From the cell containing the given text, extract its center point as (X, Y) coordinate. 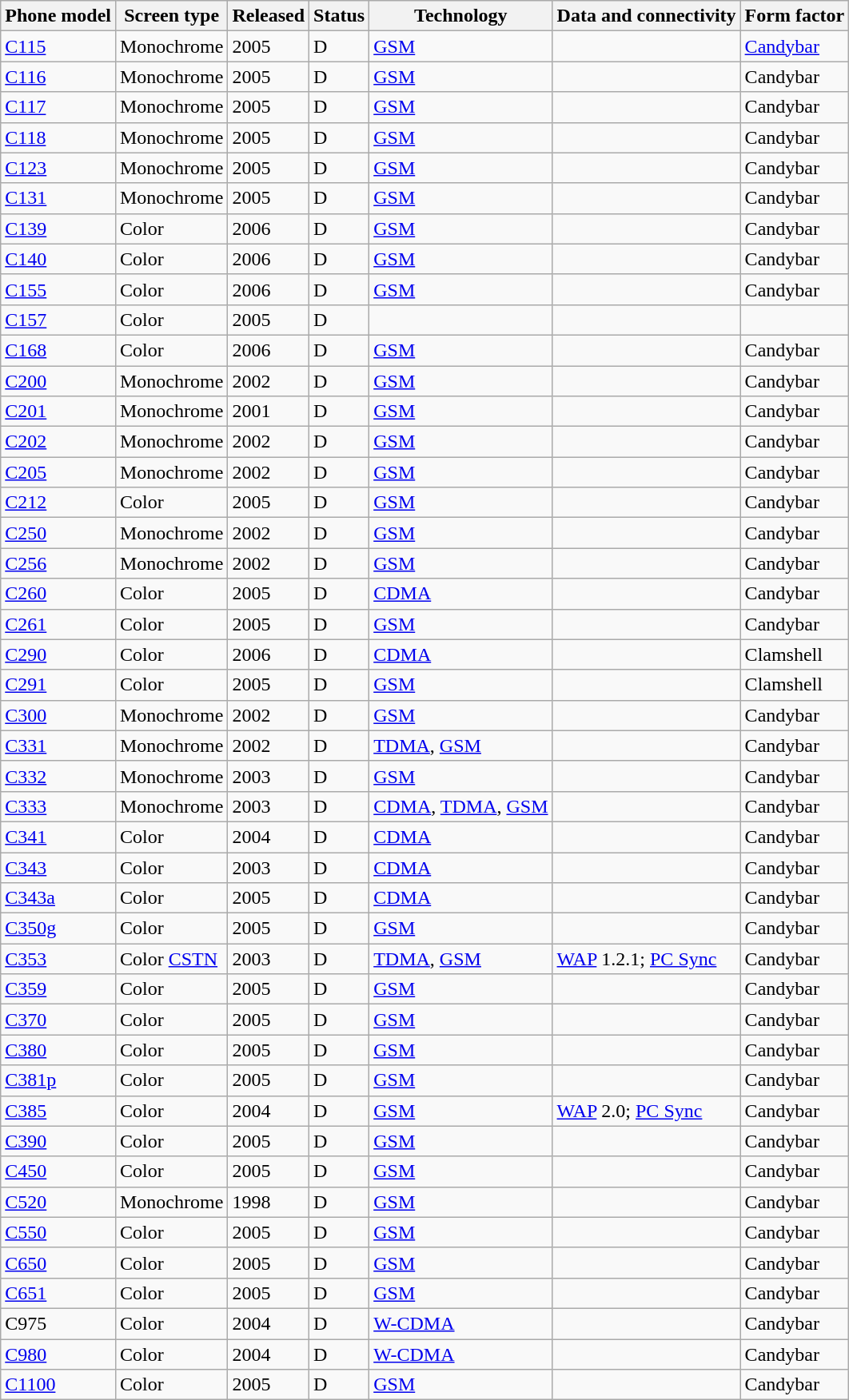
C131 (58, 198)
C117 (58, 107)
WAP 2.0; PC Sync (646, 1111)
Phone model (58, 16)
C300 (58, 715)
C343 (58, 867)
C975 (58, 1323)
C115 (58, 46)
C200 (58, 381)
C201 (58, 412)
C1100 (58, 1385)
C157 (58, 320)
C450 (58, 1171)
C332 (58, 776)
C350g (58, 929)
C155 (58, 289)
C118 (58, 137)
C116 (58, 77)
Technology (460, 16)
CDMA, TDMA, GSM (460, 806)
Released (269, 16)
WAP 1.2.1; PC Sync (646, 959)
C139 (58, 229)
C168 (58, 350)
C290 (58, 654)
C123 (58, 168)
C550 (58, 1232)
2001 (269, 412)
C261 (58, 624)
C370 (58, 1020)
C291 (58, 685)
C353 (58, 959)
C205 (58, 472)
Color CSTN (171, 959)
Screen type (171, 16)
C380 (58, 1050)
C980 (58, 1354)
C250 (58, 533)
C343a (58, 898)
C651 (58, 1293)
C260 (58, 594)
C359 (58, 989)
C202 (58, 442)
C385 (58, 1111)
C212 (58, 503)
C390 (58, 1141)
Data and connectivity (646, 16)
Status (339, 16)
C256 (58, 563)
C341 (58, 837)
C520 (58, 1202)
1998 (269, 1202)
C381p (58, 1080)
C333 (58, 806)
C331 (58, 746)
C140 (58, 259)
C650 (58, 1263)
Form factor (795, 16)
